Find where the given text appears and provide that cell's center as (X, Y) coordinate. 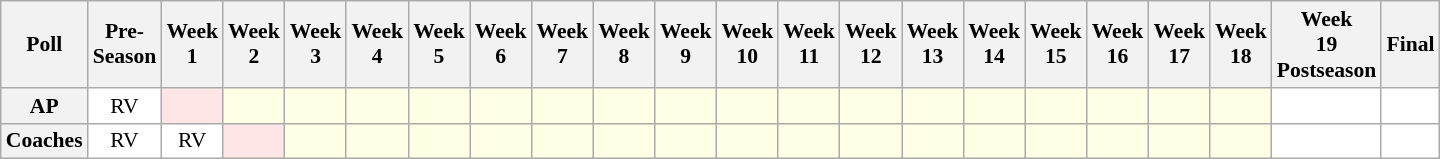
Week6 (501, 44)
AP (44, 106)
Poll (44, 44)
Week1 (192, 44)
Week4 (377, 44)
Week17 (1179, 44)
Week19Postseason (1327, 44)
Week10 (748, 44)
Week16 (1118, 44)
Week5 (439, 44)
Week3 (316, 44)
Week12 (871, 44)
Final (1410, 44)
Week2 (254, 44)
Week15 (1056, 44)
Week18 (1241, 44)
Week14 (994, 44)
Week9 (686, 44)
Week8 (624, 44)
Week7 (562, 44)
Week11 (809, 44)
Week13 (933, 44)
Coaches (44, 141)
Pre-Season (125, 44)
